Scan for the cell matching the given text and deliver its [X, Y] coordinate at center. 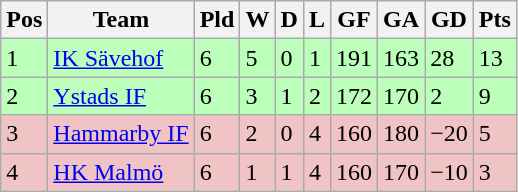
163 [402, 58]
GA [402, 20]
Team [121, 20]
−10 [450, 172]
180 [402, 134]
13 [494, 58]
28 [450, 58]
L [316, 20]
GF [354, 20]
IK Sävehof [121, 58]
W [258, 20]
9 [494, 96]
Ystads IF [121, 96]
191 [354, 58]
Pld [217, 20]
D [289, 20]
Pts [494, 20]
172 [354, 96]
−20 [450, 134]
GD [450, 20]
Pos [24, 20]
HK Malmö [121, 172]
Hammarby IF [121, 134]
